For the text-containing cell, return its midpoint in [x, y] coordinate format. 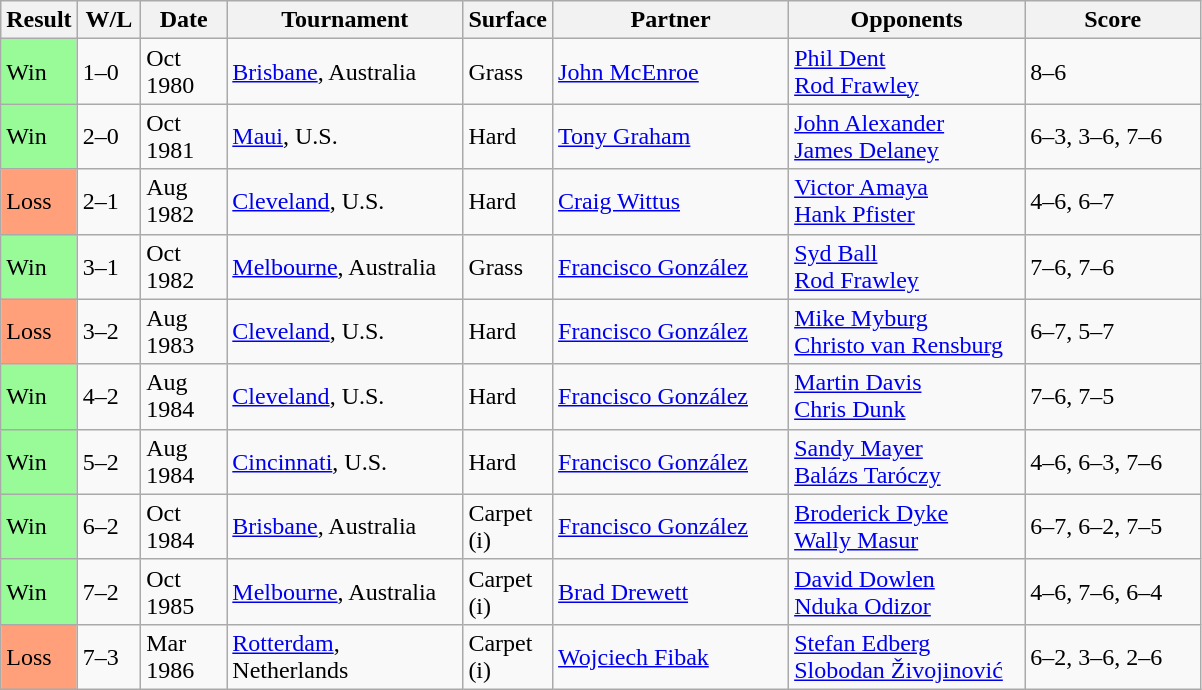
Aug 1983 [184, 332]
Rotterdam, Netherlands [345, 656]
Surface [508, 20]
Martin Davis Chris Dunk [907, 396]
7–3 [109, 656]
6–2, 3–6, 2–6 [1113, 656]
Mike Myburg Christo van Rensburg [907, 332]
Maui, U.S. [345, 136]
7–6, 7–5 [1113, 396]
Opponents [907, 20]
Syd Ball Rod Frawley [907, 266]
6–3, 3–6, 7–6 [1113, 136]
Broderick Dyke Wally Masur [907, 526]
3–2 [109, 332]
Oct 1985 [184, 592]
Craig Wittus [671, 202]
6–7, 6–2, 7–5 [1113, 526]
5–2 [109, 462]
Partner [671, 20]
Oct 1982 [184, 266]
Aug 1982 [184, 202]
Brad Drewett [671, 592]
Wojciech Fibak [671, 656]
Oct 1981 [184, 136]
Tournament [345, 20]
John Alexander James Delaney [907, 136]
Tony Graham [671, 136]
W/L [109, 20]
Stefan Edberg Slobodan Živojinović [907, 656]
6–7, 5–7 [1113, 332]
Sandy Mayer Balázs Taróczy [907, 462]
Phil Dent Rod Frawley [907, 72]
Mar 1986 [184, 656]
Oct 1980 [184, 72]
2–1 [109, 202]
7–2 [109, 592]
4–6, 6–3, 7–6 [1113, 462]
Date [184, 20]
3–1 [109, 266]
4–2 [109, 396]
8–6 [1113, 72]
David Dowlen Nduka Odizor [907, 592]
7–6, 7–6 [1113, 266]
6–2 [109, 526]
2–0 [109, 136]
Result [39, 20]
Oct 1984 [184, 526]
Score [1113, 20]
4–6, 6–7 [1113, 202]
John McEnroe [671, 72]
4–6, 7–6, 6–4 [1113, 592]
Cincinnati, U.S. [345, 462]
Victor Amaya Hank Pfister [907, 202]
1–0 [109, 72]
